Identify which cell holds the provided text, then report its [x, y] central coordinate. 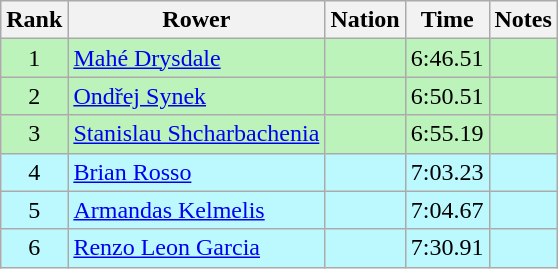
Stanislau Shcharbachenia [196, 134]
Nation [365, 20]
6:46.51 [447, 58]
1 [34, 58]
6:55.19 [447, 134]
Rank [34, 20]
Time [447, 20]
5 [34, 210]
Mahé Drysdale [196, 58]
Armandas Kelmelis [196, 210]
Ondřej Synek [196, 96]
7:30.91 [447, 248]
2 [34, 96]
7:04.67 [447, 210]
Renzo Leon Garcia [196, 248]
6:50.51 [447, 96]
Brian Rosso [196, 172]
Rower [196, 20]
7:03.23 [447, 172]
3 [34, 134]
Notes [523, 20]
4 [34, 172]
6 [34, 248]
